Find where the given text appears and provide that cell's center as [X, Y] coordinate. 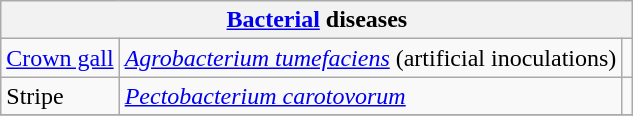
Crown gall [60, 58]
Stripe [60, 96]
Pectobacterium carotovorum [370, 96]
Agrobacterium tumefaciens (artificial inoculations) [370, 58]
Bacterial diseases [317, 20]
